Return the [X, Y] coordinate for the center point of the cell that contains the specified text.  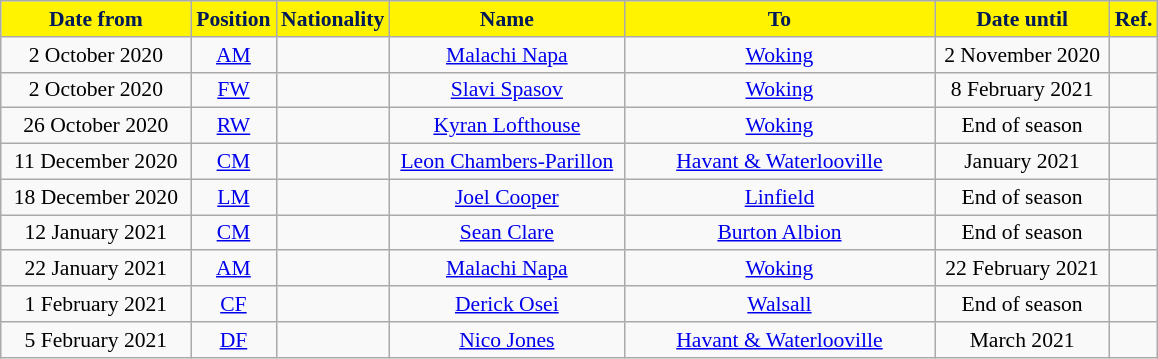
22 February 2021 [1022, 269]
Nationality [332, 19]
18 December 2020 [96, 197]
Derick Osei [506, 304]
Sean Clare [506, 233]
DF [234, 340]
Walsall [779, 304]
Nico Jones [506, 340]
8 February 2021 [1022, 90]
Slavi Spasov [506, 90]
26 October 2020 [96, 126]
5 February 2021 [96, 340]
To [779, 19]
Date from [96, 19]
LM [234, 197]
22 January 2021 [96, 269]
Joel Cooper [506, 197]
March 2021 [1022, 340]
1 February 2021 [96, 304]
January 2021 [1022, 162]
FW [234, 90]
Leon Chambers-Parillon [506, 162]
Linfield [779, 197]
2 November 2020 [1022, 55]
Kyran Lofthouse [506, 126]
Name [506, 19]
12 January 2021 [96, 233]
CF [234, 304]
Ref. [1134, 19]
RW [234, 126]
Burton Albion [779, 233]
11 December 2020 [96, 162]
Date until [1022, 19]
Position [234, 19]
